Search for the cell housing the specified text and yield its (X, Y) center coordinate. 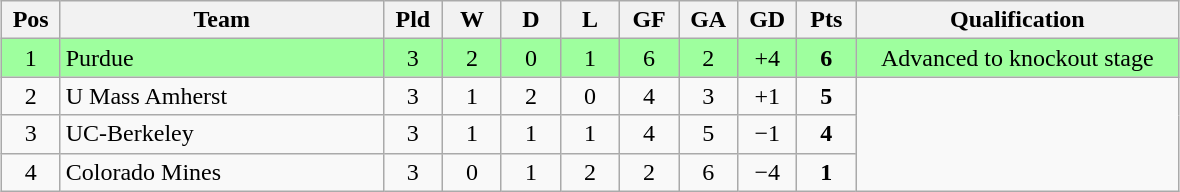
W (472, 20)
Team (222, 20)
UC-Berkeley (222, 134)
GD (768, 20)
GF (650, 20)
+1 (768, 96)
−1 (768, 134)
L (590, 20)
D (530, 20)
−4 (768, 172)
Advanced to knockout stage (1018, 58)
Colorado Mines (222, 172)
U Mass Amherst (222, 96)
Purdue (222, 58)
Pos (30, 20)
+4 (768, 58)
Pts (826, 20)
Pld (412, 20)
GA (708, 20)
Qualification (1018, 20)
